Locate the cell with the specified text and output its (X, Y) center coordinate. 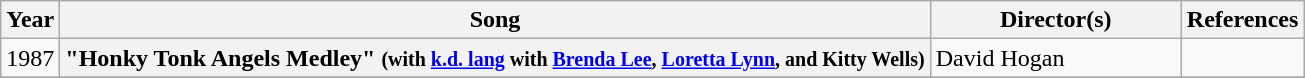
Song (495, 20)
"Honky Tonk Angels Medley" (with k.d. lang with Brenda Lee, Loretta Lynn, and Kitty Wells) (495, 58)
Year (30, 20)
David Hogan (1056, 58)
References (1242, 20)
1987 (30, 58)
Director(s) (1056, 20)
